Provide the [x, y] coordinate of the cell's center where the given text is located.  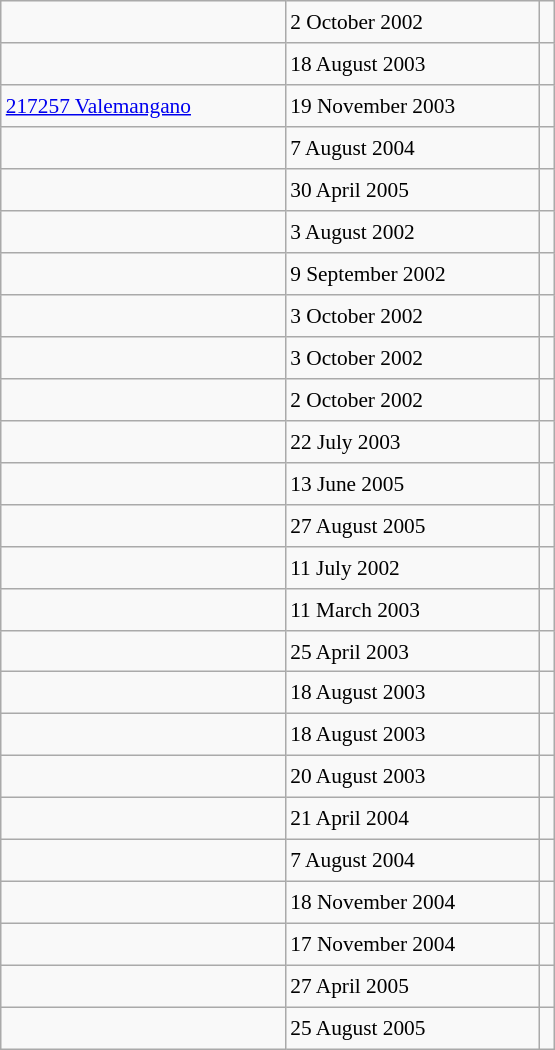
9 September 2002 [412, 274]
21 April 2004 [412, 819]
20 August 2003 [412, 777]
3 August 2002 [412, 232]
25 April 2003 [412, 651]
18 November 2004 [412, 903]
27 April 2005 [412, 986]
13 June 2005 [412, 483]
30 April 2005 [412, 190]
11 March 2003 [412, 609]
19 November 2003 [412, 106]
217257 Valemangano [143, 106]
11 July 2002 [412, 567]
22 July 2003 [412, 441]
25 August 2005 [412, 1028]
17 November 2004 [412, 945]
27 August 2005 [412, 525]
